From the cell containing the given text, extract its center point as [X, Y] coordinate. 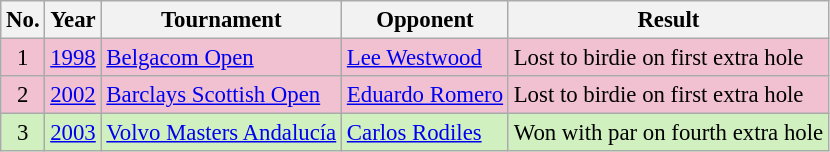
Result [668, 20]
Tournament [221, 20]
1 [23, 58]
1998 [73, 58]
Opponent [426, 20]
Barclays Scottish Open [221, 95]
Lee Westwood [426, 58]
Won with par on fourth extra hole [668, 133]
2003 [73, 133]
Belgacom Open [221, 58]
Eduardo Romero [426, 95]
Volvo Masters Andalucía [221, 133]
No. [23, 20]
3 [23, 133]
Carlos Rodiles [426, 133]
2 [23, 95]
2002 [73, 95]
Year [73, 20]
